Extract the [x, y] coordinate from the center of the cell holding the provided text.  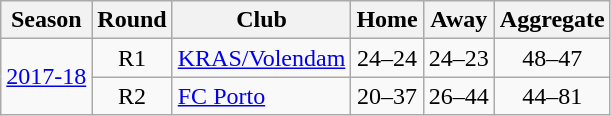
20–37 [387, 96]
Round [132, 20]
R2 [132, 96]
48–47 [552, 58]
R1 [132, 58]
Home [387, 20]
KRAS/Volendam [262, 58]
26–44 [458, 96]
2017-18 [46, 77]
Season [46, 20]
24–23 [458, 58]
Club [262, 20]
44–81 [552, 96]
Aggregate [552, 20]
24–24 [387, 58]
Away [458, 20]
FC Porto [262, 96]
